Identify which cell holds the provided text, then report its (X, Y) central coordinate. 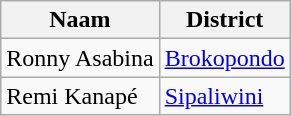
Ronny Asabina (80, 58)
Brokopondo (224, 58)
Naam (80, 20)
Remi Kanapé (80, 96)
Sipaliwini (224, 96)
District (224, 20)
